Search for the cell housing the specified text and yield its [X, Y] center coordinate. 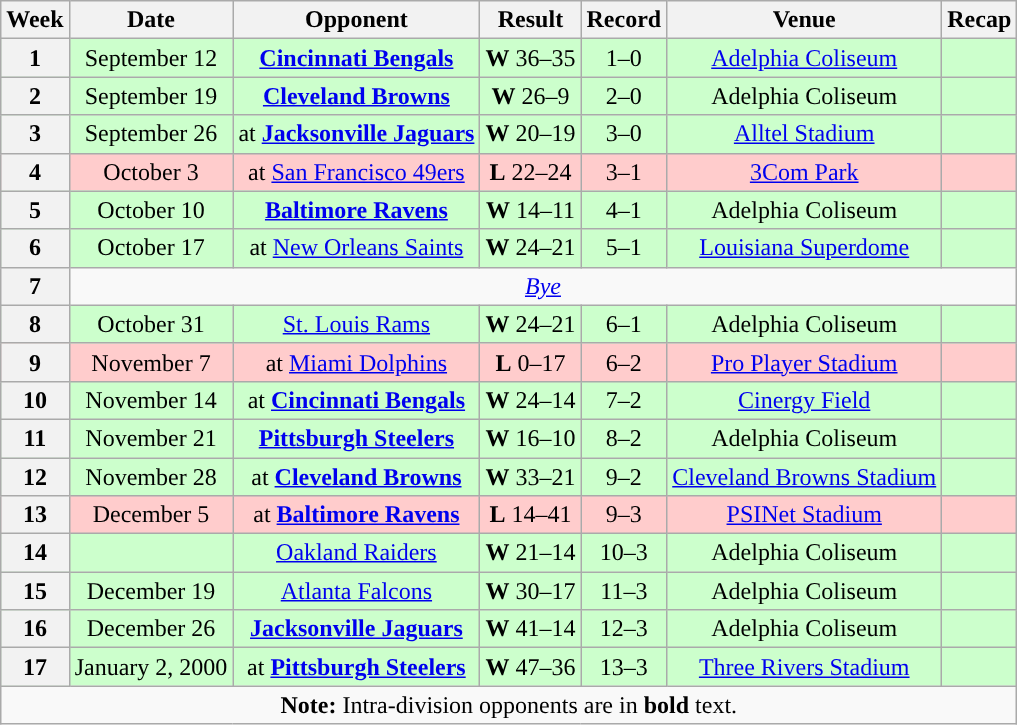
5 [35, 210]
Week [35, 20]
Date [151, 20]
L 0–17 [530, 362]
January 2, 2000 [151, 667]
13 [35, 515]
3 [35, 134]
13–3 [624, 667]
7–2 [624, 400]
W 14–11 [530, 210]
9 [35, 362]
1 [35, 58]
1–0 [624, 58]
6–2 [624, 362]
Recap [980, 20]
November 7 [151, 362]
Alltel Stadium [804, 134]
14 [35, 553]
15 [35, 591]
Pittsburgh Steelers [356, 438]
Venue [804, 20]
Cleveland Browns [356, 96]
W 24–14 [530, 400]
L 14–41 [530, 515]
9–2 [624, 477]
November 21 [151, 438]
Oakland Raiders [356, 553]
16 [35, 629]
Cleveland Browns Stadium [804, 477]
September 19 [151, 96]
at Cincinnati Bengals [356, 400]
W 21–14 [530, 553]
8 [35, 324]
December 19 [151, 591]
Louisiana Superdome [804, 248]
December 26 [151, 629]
Cinergy Field [804, 400]
6 [35, 248]
W 36–35 [530, 58]
Note: Intra-division opponents are in bold text. [509, 705]
2–0 [624, 96]
Cincinnati Bengals [356, 58]
W 33–21 [530, 477]
9–3 [624, 515]
11 [35, 438]
W 26–9 [530, 96]
W 41–14 [530, 629]
St. Louis Rams [356, 324]
7 [35, 286]
at New Orleans Saints [356, 248]
L 22–24 [530, 172]
W 20–19 [530, 134]
PSINet Stadium [804, 515]
17 [35, 667]
at Cleveland Browns [356, 477]
Pro Player Stadium [804, 362]
Result [530, 20]
10–3 [624, 553]
September 12 [151, 58]
at Baltimore Ravens [356, 515]
5–1 [624, 248]
3–1 [624, 172]
Record [624, 20]
Opponent [356, 20]
10 [35, 400]
Bye [543, 286]
at Pittsburgh Steelers [356, 667]
6–1 [624, 324]
at Jacksonville Jaguars [356, 134]
8–2 [624, 438]
W 16–10 [530, 438]
November 28 [151, 477]
October 31 [151, 324]
4 [35, 172]
W 30–17 [530, 591]
December 5 [151, 515]
12 [35, 477]
November 14 [151, 400]
11–3 [624, 591]
Three Rivers Stadium [804, 667]
September 26 [151, 134]
October 10 [151, 210]
3Com Park [804, 172]
Jacksonville Jaguars [356, 629]
Atlanta Falcons [356, 591]
4–1 [624, 210]
at Miami Dolphins [356, 362]
Baltimore Ravens [356, 210]
October 17 [151, 248]
W 47–36 [530, 667]
12–3 [624, 629]
at San Francisco 49ers [356, 172]
3–0 [624, 134]
October 3 [151, 172]
2 [35, 96]
